Capture the cell that displays the provided text and extract its [X, Y] central coordinate. 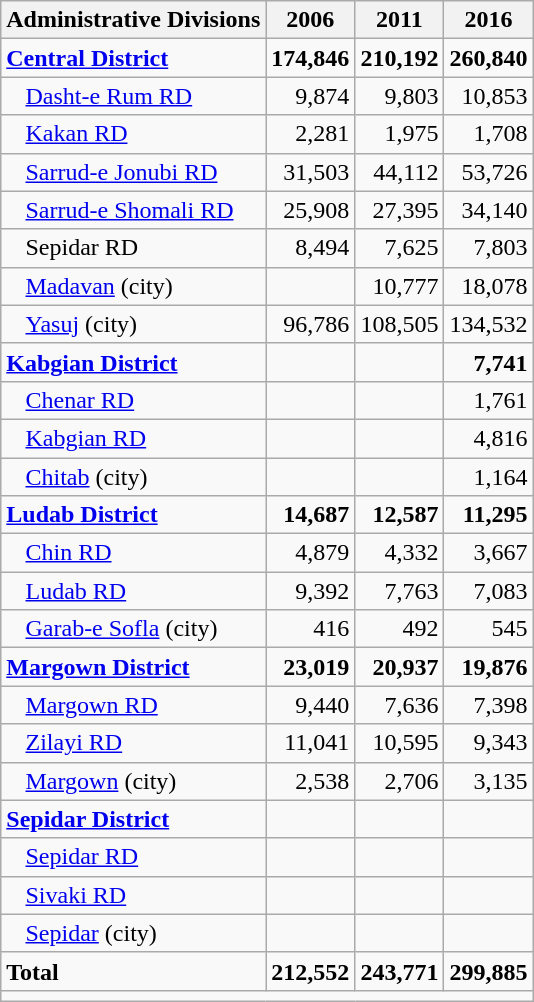
Yasuj (city) [134, 324]
2,281 [310, 134]
7,398 [488, 705]
299,885 [488, 971]
Ludab District [134, 515]
7,803 [488, 248]
96,786 [310, 324]
11,041 [310, 743]
243,771 [400, 971]
19,876 [488, 667]
Madavan (city) [134, 286]
9,392 [310, 591]
25,908 [310, 210]
14,687 [310, 515]
134,532 [488, 324]
Ludab RD [134, 591]
Administrative Divisions [134, 20]
Dasht-e Rum RD [134, 96]
7,763 [400, 591]
Margown (city) [134, 781]
7,636 [400, 705]
4,879 [310, 553]
108,505 [400, 324]
Kakan RD [134, 134]
31,503 [310, 172]
Garab-e Sofla (city) [134, 629]
18,078 [488, 286]
Sarrud-e Jonubi RD [134, 172]
2,706 [400, 781]
34,140 [488, 210]
23,019 [310, 667]
Chitab (city) [134, 477]
3,135 [488, 781]
1,761 [488, 400]
Chin RD [134, 553]
2,538 [310, 781]
20,937 [400, 667]
2016 [488, 20]
10,853 [488, 96]
10,595 [400, 743]
2011 [400, 20]
4,332 [400, 553]
2006 [310, 20]
8,494 [310, 248]
12,587 [400, 515]
9,343 [488, 743]
9,874 [310, 96]
7,741 [488, 362]
7,625 [400, 248]
4,816 [488, 438]
53,726 [488, 172]
Central District [134, 58]
Sivaki RD [134, 895]
1,164 [488, 477]
416 [310, 629]
3,667 [488, 553]
9,803 [400, 96]
9,440 [310, 705]
10,777 [400, 286]
Kabgian District [134, 362]
260,840 [488, 58]
Zilayi RD [134, 743]
174,846 [310, 58]
27,395 [400, 210]
44,112 [400, 172]
Sarrud-e Shomali RD [134, 210]
1,975 [400, 134]
210,192 [400, 58]
11,295 [488, 515]
492 [400, 629]
Sepidar District [134, 819]
Chenar RD [134, 400]
212,552 [310, 971]
Total [134, 971]
Sepidar (city) [134, 933]
Margown District [134, 667]
7,083 [488, 591]
1,708 [488, 134]
Kabgian RD [134, 438]
Margown RD [134, 705]
545 [488, 629]
